Provide the (X, Y) coordinate of the cell's center where the given text is located.  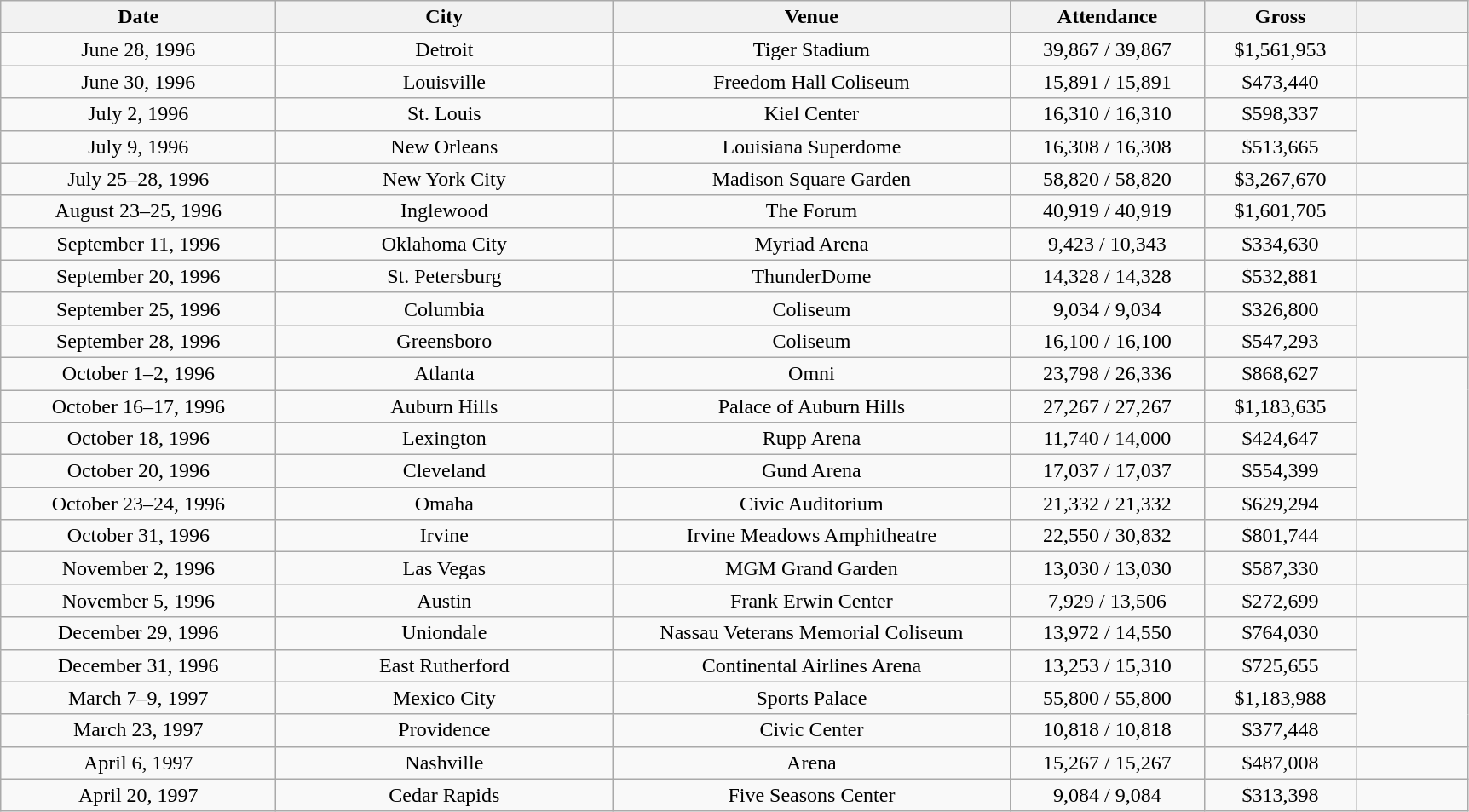
Five Seasons Center (811, 795)
Nashville (445, 763)
Palace of Auburn Hills (811, 406)
$868,627 (1280, 373)
October 18, 1996 (138, 439)
$513,665 (1280, 147)
22,550 / 30,832 (1108, 536)
16,308 / 16,308 (1108, 147)
Lexington (445, 439)
7,929 / 13,506 (1108, 601)
Uniondale (445, 633)
$801,744 (1280, 536)
15,891 / 15,891 (1108, 82)
$1,601,705 (1280, 211)
Madison Square Garden (811, 179)
11,740 / 14,000 (1108, 439)
13,972 / 14,550 (1108, 633)
$3,267,670 (1280, 179)
55,800 / 55,800 (1108, 698)
The Forum (811, 211)
15,267 / 15,267 (1108, 763)
16,100 / 16,100 (1108, 341)
Nassau Veterans Memorial Coliseum (811, 633)
$598,337 (1280, 114)
$554,399 (1280, 471)
Rupp Arena (811, 439)
September 20, 1996 (138, 276)
September 25, 1996 (138, 308)
10,818 / 10,818 (1108, 730)
St. Petersburg (445, 276)
Frank Erwin Center (811, 601)
New York City (445, 179)
City (445, 17)
23,798 / 26,336 (1108, 373)
Irvine Meadows Amphitheatre (811, 536)
21,332 / 21,332 (1108, 504)
Louisville (445, 82)
$547,293 (1280, 341)
October 16–17, 1996 (138, 406)
St. Louis (445, 114)
$1,183,635 (1280, 406)
9,084 / 9,084 (1108, 795)
Continental Airlines Arena (811, 665)
Louisiana Superdome (811, 147)
Omaha (445, 504)
Attendance (1108, 17)
September 28, 1996 (138, 341)
August 23–25, 1996 (138, 211)
December 29, 1996 (138, 633)
$725,655 (1280, 665)
November 2, 1996 (138, 568)
Venue (811, 17)
June 28, 1996 (138, 49)
October 31, 1996 (138, 536)
December 31, 1996 (138, 665)
$473,440 (1280, 82)
ThunderDome (811, 276)
New Orleans (445, 147)
Cedar Rapids (445, 795)
16,310 / 16,310 (1108, 114)
July 2, 1996 (138, 114)
27,267 / 27,267 (1108, 406)
Myriad Arena (811, 244)
$532,881 (1280, 276)
$272,699 (1280, 601)
Gross (1280, 17)
13,030 / 13,030 (1108, 568)
$629,294 (1280, 504)
$764,030 (1280, 633)
$334,630 (1280, 244)
$377,448 (1280, 730)
13,253 / 15,310 (1108, 665)
58,820 / 58,820 (1108, 179)
Sports Palace (811, 698)
November 5, 1996 (138, 601)
April 6, 1997 (138, 763)
Arena (811, 763)
Auburn Hills (445, 406)
$424,647 (1280, 439)
9,034 / 9,034 (1108, 308)
Atlanta (445, 373)
Omni (811, 373)
March 7–9, 1997 (138, 698)
Detroit (445, 49)
39,867 / 39,867 (1108, 49)
$1,561,953 (1280, 49)
July 9, 1996 (138, 147)
Date (138, 17)
Irvine (445, 536)
Civic Auditorium (811, 504)
Gund Arena (811, 471)
$1,183,988 (1280, 698)
Greensboro (445, 341)
Freedom Hall Coliseum (811, 82)
14,328 / 14,328 (1108, 276)
Tiger Stadium (811, 49)
40,919 / 40,919 (1108, 211)
MGM Grand Garden (811, 568)
Inglewood (445, 211)
March 23, 1997 (138, 730)
$487,008 (1280, 763)
Las Vegas (445, 568)
June 30, 1996 (138, 82)
Oklahoma City (445, 244)
East Rutherford (445, 665)
$326,800 (1280, 308)
Columbia (445, 308)
Mexico City (445, 698)
September 11, 1996 (138, 244)
July 25–28, 1996 (138, 179)
$313,398 (1280, 795)
$587,330 (1280, 568)
Kiel Center (811, 114)
17,037 / 17,037 (1108, 471)
October 20, 1996 (138, 471)
9,423 / 10,343 (1108, 244)
October 23–24, 1996 (138, 504)
October 1–2, 1996 (138, 373)
Austin (445, 601)
Cleveland (445, 471)
April 20, 1997 (138, 795)
Civic Center (811, 730)
Providence (445, 730)
